Detect which cell encompasses the target text, then output its (X, Y) center coordinate. 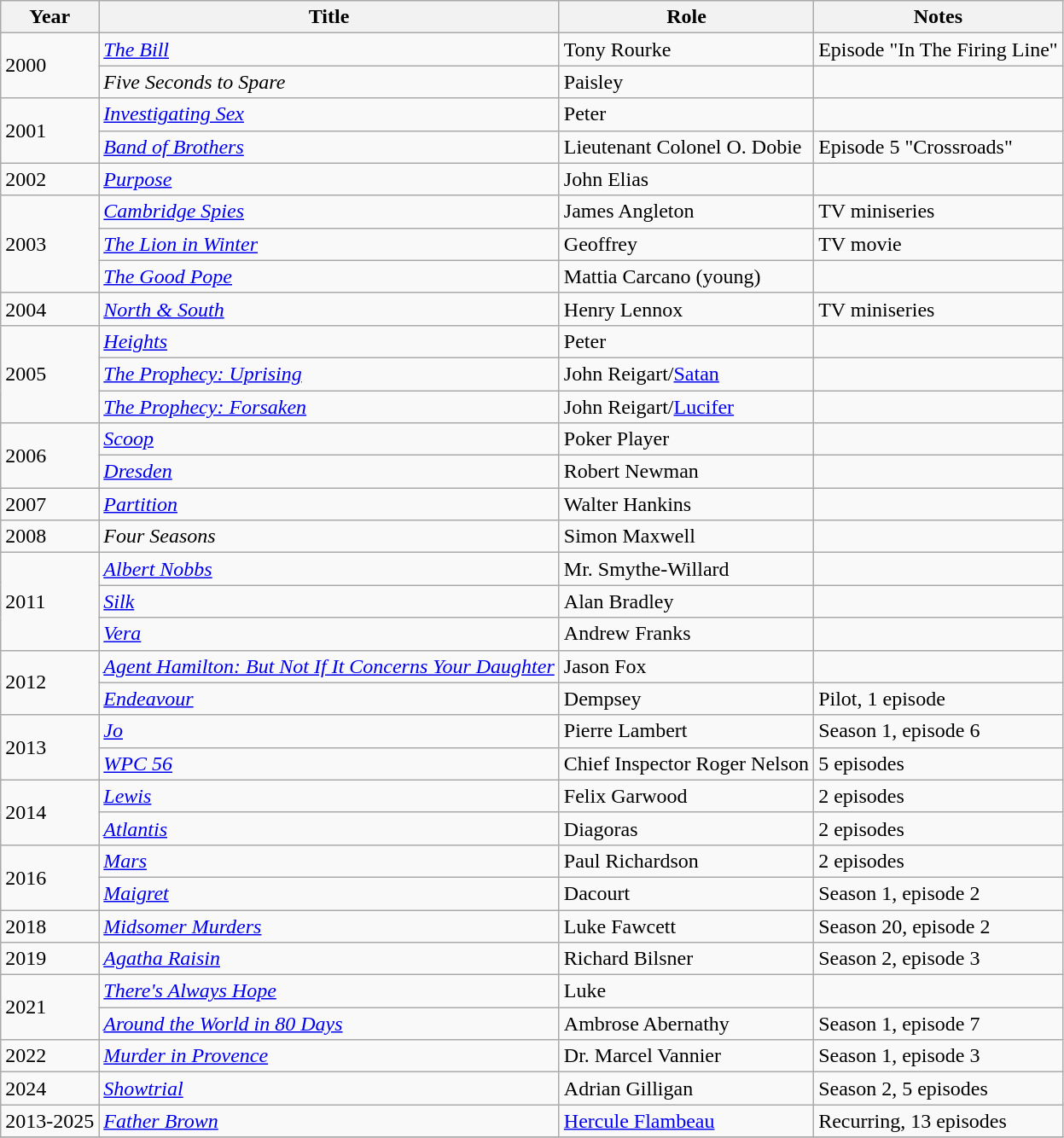
Murder in Provence (329, 1056)
Partition (329, 504)
Father Brown (329, 1121)
2002 (49, 179)
The Good Pope (329, 276)
Season 20, episode 2 (939, 926)
Around the World in 80 Days (329, 1024)
Walter Hankins (686, 504)
Atlantis (329, 828)
Scoop (329, 439)
Dr. Marcel Vannier (686, 1056)
Richard Bilsner (686, 959)
Dresden (329, 472)
Role (686, 17)
Title (329, 17)
Agent Hamilton: But Not If It Concerns Your Daughter (329, 666)
Robert Newman (686, 472)
Ambrose Abernathy (686, 1024)
2011 (49, 601)
2019 (49, 959)
2013-2025 (49, 1121)
2016 (49, 877)
John Reigart/Lucifer (686, 407)
Luke Fawcett (686, 926)
Alan Bradley (686, 601)
Season 1, episode 2 (939, 893)
Albert Nobbs (329, 569)
Season 1, episode 3 (939, 1056)
Episode 5 "Crossroads" (939, 147)
James Angleton (686, 212)
The Lion in Winter (329, 244)
Simon Maxwell (686, 537)
Pilot, 1 episode (939, 699)
Pierre Lambert (686, 731)
Endeavour (329, 699)
Mr. Smythe-Willard (686, 569)
Band of Brothers (329, 147)
Season 2, 5 episodes (939, 1089)
Felix Garwood (686, 796)
Showtrial (329, 1089)
2021 (49, 1007)
2024 (49, 1089)
Poker Player (686, 439)
Episode "In The Firing Line" (939, 49)
Season 2, episode 3 (939, 959)
North & South (329, 309)
2013 (49, 747)
Jason Fox (686, 666)
There's Always Hope (329, 991)
2018 (49, 926)
2012 (49, 682)
John Elias (686, 179)
Geoffrey (686, 244)
Five Seconds to Spare (329, 82)
The Prophecy: Forsaken (329, 407)
Season 1, episode 6 (939, 731)
2014 (49, 812)
Agatha Raisin (329, 959)
Vera (329, 634)
Mars (329, 861)
Midsomer Murders (329, 926)
Diagoras (686, 828)
Henry Lennox (686, 309)
Dacourt (686, 893)
Silk (329, 601)
Lewis (329, 796)
Paisley (686, 82)
Recurring, 13 episodes (939, 1121)
Investigating Sex (329, 114)
Mattia Carcano (young) (686, 276)
2003 (49, 244)
Maigret (329, 893)
Dempsey (686, 699)
Andrew Franks (686, 634)
2004 (49, 309)
Purpose (329, 179)
Four Seasons (329, 537)
Adrian Gilligan (686, 1089)
Notes (939, 17)
TV movie (939, 244)
Tony Rourke (686, 49)
The Bill (329, 49)
Chief Inspector Roger Nelson (686, 764)
2005 (49, 374)
John Reigart/Satan (686, 374)
2006 (49, 456)
Paul Richardson (686, 861)
2000 (49, 66)
Lieutenant Colonel O. Dobie (686, 147)
WPC 56 (329, 764)
Hercule Flambeau (686, 1121)
The Prophecy: Uprising (329, 374)
2008 (49, 537)
5 episodes (939, 764)
2022 (49, 1056)
2007 (49, 504)
Luke (686, 991)
Season 1, episode 7 (939, 1024)
Heights (329, 341)
2001 (49, 131)
Cambridge Spies (329, 212)
Year (49, 17)
Jo (329, 731)
